For the text-containing cell, return its midpoint in (x, y) coordinate format. 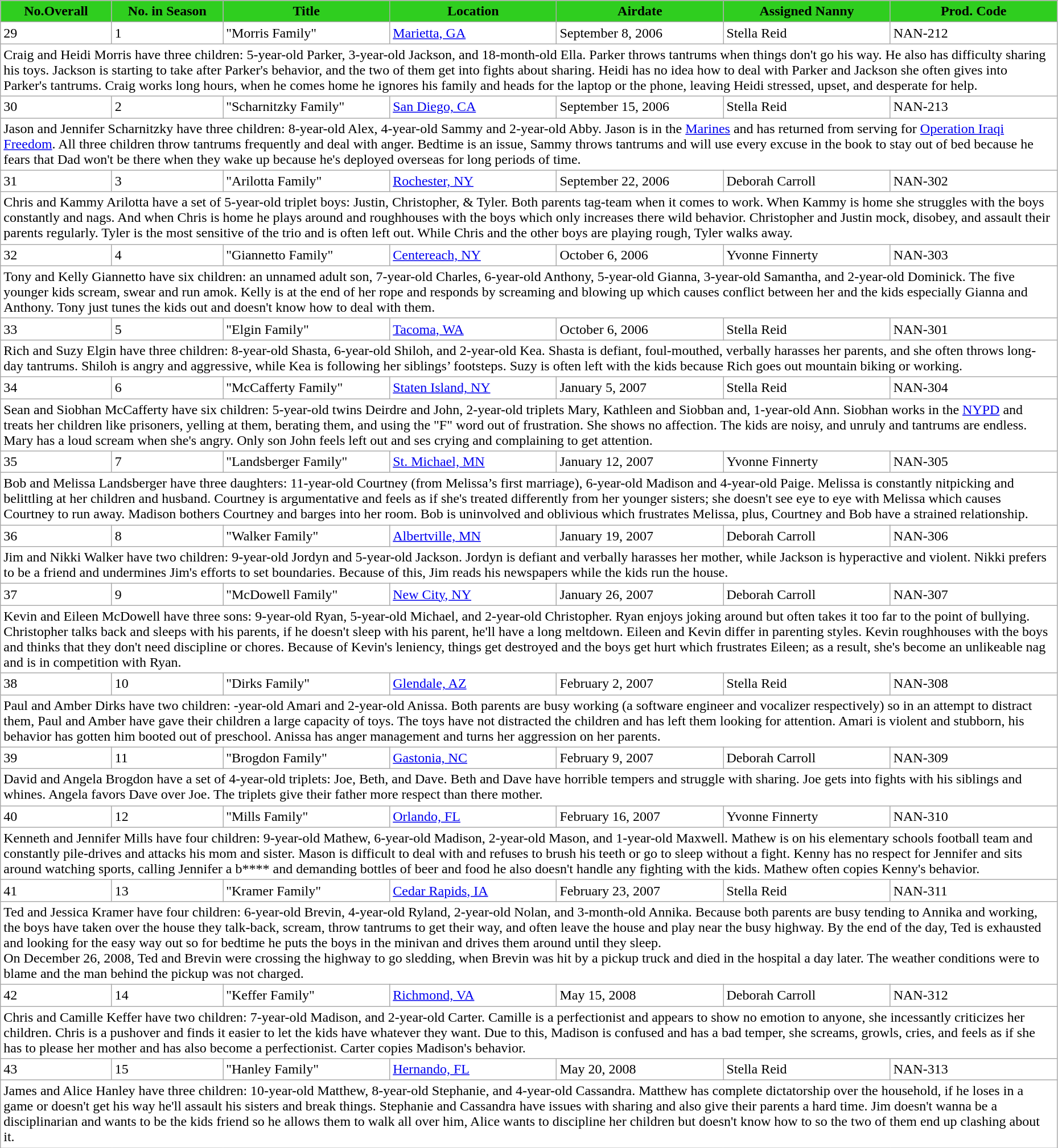
35 (56, 462)
No.Overall (56, 11)
May 15, 2008 (640, 995)
NAN-302 (973, 181)
13 (167, 890)
Airdate (640, 11)
NAN-313 (973, 1069)
February 2, 2007 (640, 684)
NAN-303 (973, 255)
"Landsberger Family" (306, 462)
January 5, 2007 (640, 387)
September 8, 2006 (640, 33)
NAN-306 (973, 536)
NAN-308 (973, 684)
NAN-312 (973, 995)
9 (167, 594)
31 (56, 181)
Richmond, VA (474, 995)
Centereach, NY (474, 255)
Staten Island, NY (474, 387)
NAN-213 (973, 107)
"Arilotta Family" (306, 181)
NAN-307 (973, 594)
St. Michael, MN (474, 462)
30 (56, 107)
42 (56, 995)
"Scharnitzky Family" (306, 107)
1 (167, 33)
"Keffer Family" (306, 995)
Glendale, AZ (474, 684)
Tacoma, WA (474, 329)
NAN-301 (973, 329)
"McDowell Family" (306, 594)
"McCafferty Family" (306, 387)
Rochester, NY (474, 181)
2 (167, 107)
41 (56, 890)
September 15, 2006 (640, 107)
Gastonia, NC (474, 758)
8 (167, 536)
February 16, 2007 (640, 816)
33 (56, 329)
34 (56, 387)
36 (56, 536)
"Mills Family" (306, 816)
"Morris Family" (306, 33)
14 (167, 995)
4 (167, 255)
Albertville, MN (474, 536)
NAN-310 (973, 816)
Prod. Code (973, 11)
40 (56, 816)
February 9, 2007 (640, 758)
Title (306, 11)
San Diego, CA (474, 107)
February 23, 2007 (640, 890)
39 (56, 758)
January 12, 2007 (640, 462)
Location (474, 11)
Orlando, FL (474, 816)
32 (56, 255)
15 (167, 1069)
43 (56, 1069)
Cedar Rapids, IA (474, 890)
"Elgin Family" (306, 329)
January 19, 2007 (640, 536)
Hernando, FL (474, 1069)
Marietta, GA (474, 33)
38 (56, 684)
"Kramer Family" (306, 890)
Assigned Nanny (807, 11)
12 (167, 816)
May 20, 2008 (640, 1069)
NAN-309 (973, 758)
11 (167, 758)
January 26, 2007 (640, 594)
6 (167, 387)
29 (56, 33)
"Dirks Family" (306, 684)
NAN-311 (973, 890)
"Hanley Family" (306, 1069)
New City, NY (474, 594)
7 (167, 462)
"Giannetto Family" (306, 255)
No. in Season (167, 11)
"Walker Family" (306, 536)
37 (56, 594)
September 22, 2006 (640, 181)
3 (167, 181)
NAN-304 (973, 387)
10 (167, 684)
NAN-212 (973, 33)
"Brogdon Family" (306, 758)
NAN-305 (973, 462)
5 (167, 329)
